For the text-containing cell, return its midpoint in (X, Y) coordinate format. 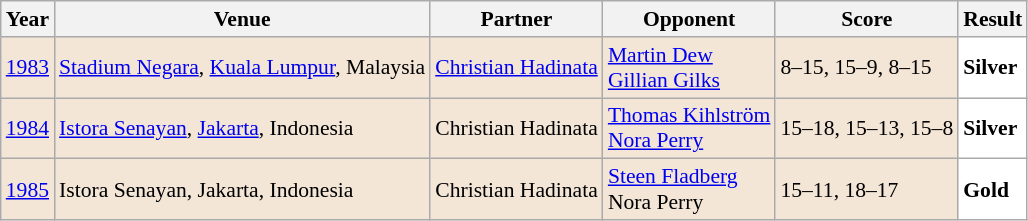
Gold (992, 190)
Venue (242, 19)
Year (28, 19)
1984 (28, 128)
Stadium Negara, Kuala Lumpur, Malaysia (242, 68)
15–18, 15–13, 15–8 (866, 128)
Result (992, 19)
Thomas Kihlström Nora Perry (690, 128)
8–15, 15–9, 8–15 (866, 68)
1983 (28, 68)
Partner (516, 19)
15–11, 18–17 (866, 190)
Score (866, 19)
Martin Dew Gillian Gilks (690, 68)
Steen Fladberg Nora Perry (690, 190)
Opponent (690, 19)
1985 (28, 190)
